For the text-containing cell, return its midpoint in [X, Y] coordinate format. 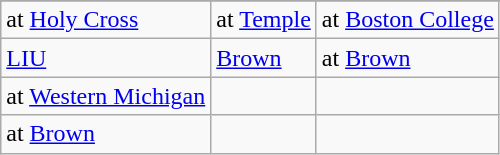
at Holy Cross [106, 20]
Brown [264, 58]
LIU [106, 58]
at Boston College [408, 20]
at Western Michigan [106, 96]
at Temple [264, 20]
